From the cell containing the given text, extract its center point as [X, Y] coordinate. 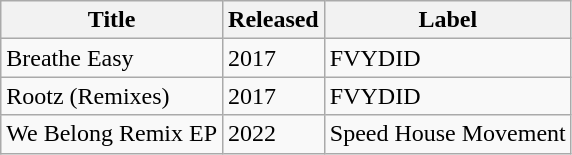
Breathe Easy [112, 58]
2022 [274, 134]
Released [274, 20]
Rootz (Remixes) [112, 96]
Speed House Movement [448, 134]
Label [448, 20]
Title [112, 20]
We Belong Remix EP [112, 134]
